From the cell containing the given text, extract its center point as [x, y] coordinate. 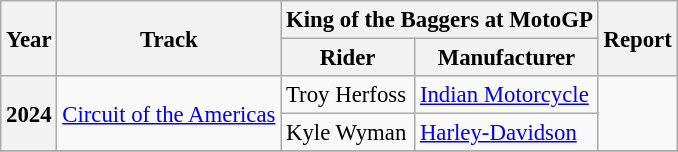
Indian Motorcycle [507, 95]
King of the Baggers at MotoGP [440, 20]
Troy Herfoss [348, 95]
Rider [348, 58]
2024 [29, 114]
Track [169, 38]
Year [29, 38]
Manufacturer [507, 58]
Harley-Davidson [507, 133]
Kyle Wyman [348, 133]
Report [638, 38]
Circuit of the Americas [169, 114]
